Return [X, Y] of the center of cell containing provided text 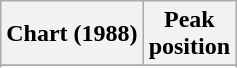
Peakposition [189, 34]
Chart (1988) [72, 34]
